For the text-containing cell, return its midpoint in (X, Y) coordinate format. 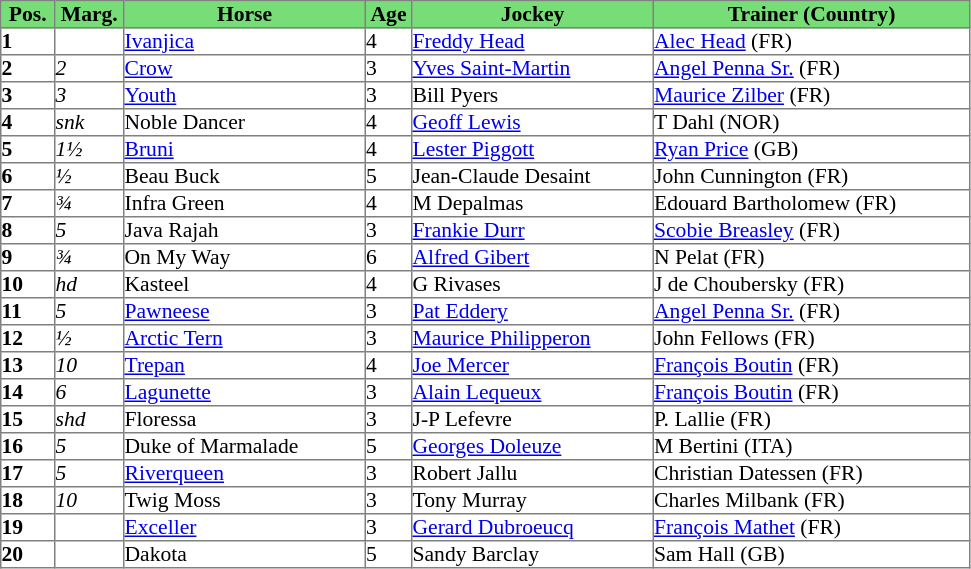
T Dahl (NOR) (811, 122)
Yves Saint-Martin (533, 68)
Ryan Price (GB) (811, 150)
J de Choubersky (FR) (811, 284)
1½ (90, 150)
Alain Lequeux (533, 392)
Twig Moss (245, 500)
J-P Lefevre (533, 420)
Pat Eddery (533, 312)
Gerard Dubroeucq (533, 528)
Floressa (245, 420)
Christian Datessen (FR) (811, 474)
Beau Buck (245, 176)
Geoff Lewis (533, 122)
Lester Piggott (533, 150)
P. Lallie (FR) (811, 420)
snk (90, 122)
1 (28, 42)
Georges Doleuze (533, 446)
Age (388, 14)
On My Way (245, 258)
14 (28, 392)
16 (28, 446)
John Fellows (FR) (811, 338)
15 (28, 420)
Charles Milbank (FR) (811, 500)
Horse (245, 14)
Crow (245, 68)
M Depalmas (533, 204)
17 (28, 474)
Arctic Tern (245, 338)
20 (28, 554)
Dakota (245, 554)
Freddy Head (533, 42)
Youth (245, 96)
Infra Green (245, 204)
Frankie Durr (533, 230)
Ivanjica (245, 42)
Tony Murray (533, 500)
Duke of Marmalade (245, 446)
Java Rajah (245, 230)
19 (28, 528)
shd (90, 420)
Robert Jallu (533, 474)
12 (28, 338)
13 (28, 366)
hd (90, 284)
Exceller (245, 528)
Kasteel (245, 284)
8 (28, 230)
Lagunette (245, 392)
Joe Mercer (533, 366)
N Pelat (FR) (811, 258)
Noble Dancer (245, 122)
M Bertini (ITA) (811, 446)
Trepan (245, 366)
Sandy Barclay (533, 554)
Bruni (245, 150)
Bill Pyers (533, 96)
7 (28, 204)
Jean-Claude Desaint (533, 176)
Pos. (28, 14)
Scobie Breasley (FR) (811, 230)
John Cunnington (FR) (811, 176)
Maurice Zilber (FR) (811, 96)
9 (28, 258)
Riverqueen (245, 474)
Sam Hall (GB) (811, 554)
Alec Head (FR) (811, 42)
François Mathet (FR) (811, 528)
Trainer (Country) (811, 14)
G Rivases (533, 284)
Maurice Philipperon (533, 338)
11 (28, 312)
Pawneese (245, 312)
Marg. (90, 14)
18 (28, 500)
Edouard Bartholomew (FR) (811, 204)
Alfred Gibert (533, 258)
Jockey (533, 14)
